Determine the (X, Y) coordinate at the center of the cell enclosing the given text.  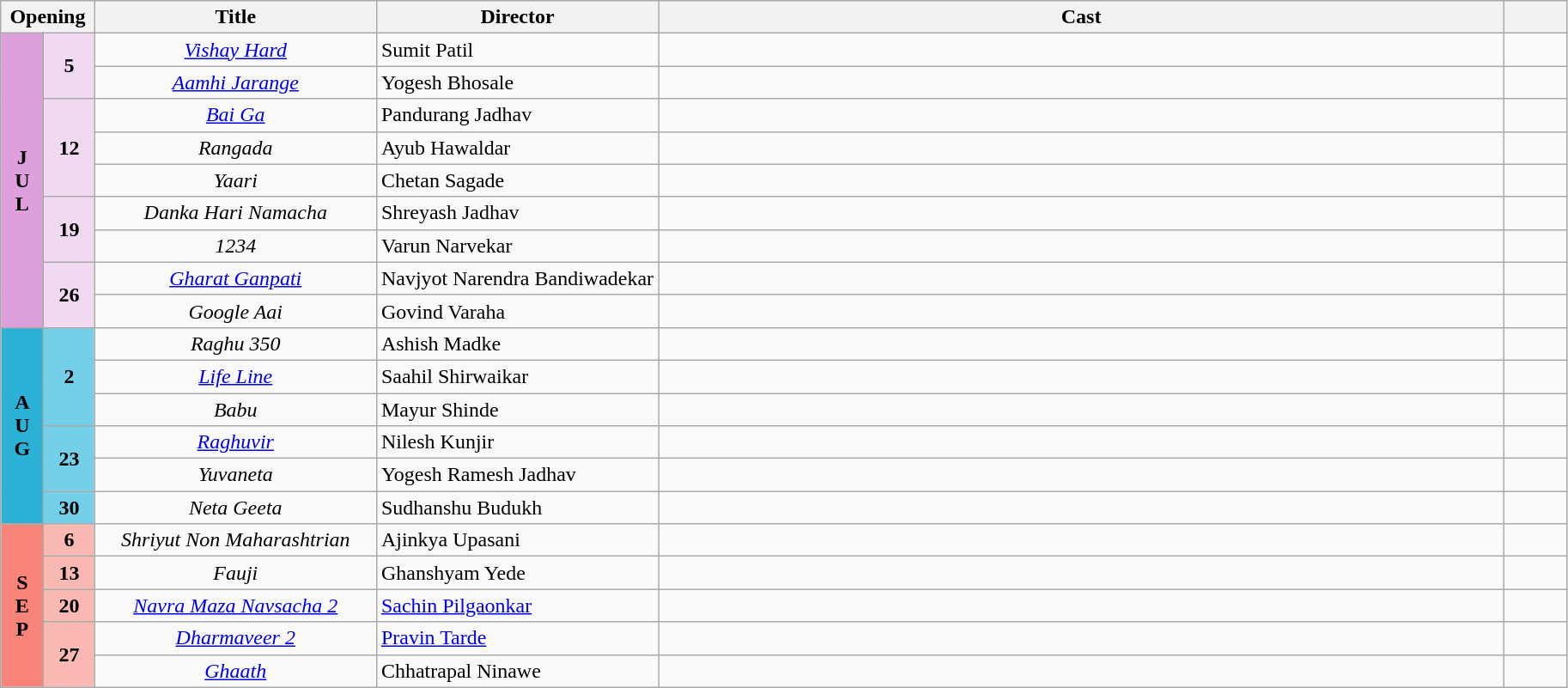
1234 (235, 246)
Chetan Sagade (517, 180)
SEP (22, 606)
Danka Hari Namacha (235, 213)
Google Aai (235, 311)
2 (69, 376)
30 (69, 508)
19 (69, 229)
JUL (22, 180)
Rangada (235, 148)
Gharat Ganpati (235, 278)
AUG (22, 425)
Yaari (235, 180)
Vishay Hard (235, 50)
Cast (1082, 17)
Neta Geeta (235, 508)
Raghuvir (235, 442)
Ghaath (235, 671)
12 (69, 148)
Shreyash Jadhav (517, 213)
Yuvaneta (235, 475)
Pandurang Jadhav (517, 115)
Sachin Pilgaonkar (517, 606)
Chhatrapal Ninawe (517, 671)
Navjyot Narendra Bandiwadekar (517, 278)
Life Line (235, 376)
Sudhanshu Budukh (517, 508)
Shriyut Non Maharashtrian (235, 540)
Raghu 350 (235, 344)
20 (69, 606)
6 (69, 540)
Dharmaveer 2 (235, 638)
Govind Varaha (517, 311)
Saahil Shirwaikar (517, 376)
Varun Narvekar (517, 246)
Director (517, 17)
Nilesh Kunjir (517, 442)
Fauji (235, 573)
27 (69, 655)
5 (69, 66)
Pravin Tarde (517, 638)
Ayub Hawaldar (517, 148)
Navra Maza Navsacha 2 (235, 606)
Aamhi Jarange (235, 82)
Yogesh Ramesh Jadhav (517, 475)
Ashish Madke (517, 344)
26 (69, 295)
13 (69, 573)
23 (69, 459)
Ajinkya Upasani (517, 540)
Ghanshyam Yede (517, 573)
Title (235, 17)
Babu (235, 410)
Mayur Shinde (517, 410)
Bai Ga (235, 115)
Yogesh Bhosale (517, 82)
Sumit Patil (517, 50)
Opening (48, 17)
